Detect which cell encompasses the target text, then output its [X, Y] center coordinate. 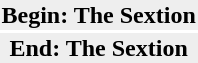
Begin: The Sextion [98, 15]
End: The Sextion [98, 48]
